Detect which cell encompasses the target text, then output its [X, Y] center coordinate. 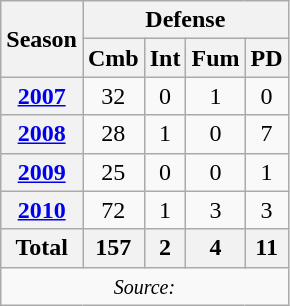
PD [266, 58]
28 [113, 134]
Total [42, 248]
4 [216, 248]
72 [113, 210]
11 [266, 248]
2010 [42, 210]
Source: [144, 286]
7 [266, 134]
Season [42, 39]
2008 [42, 134]
2009 [42, 172]
Cmb [113, 58]
25 [113, 172]
2007 [42, 96]
Defense [185, 20]
157 [113, 248]
Int [165, 58]
2 [165, 248]
Fum [216, 58]
32 [113, 96]
